Output the (x, y) coordinate of the center of the cell containing the given text.  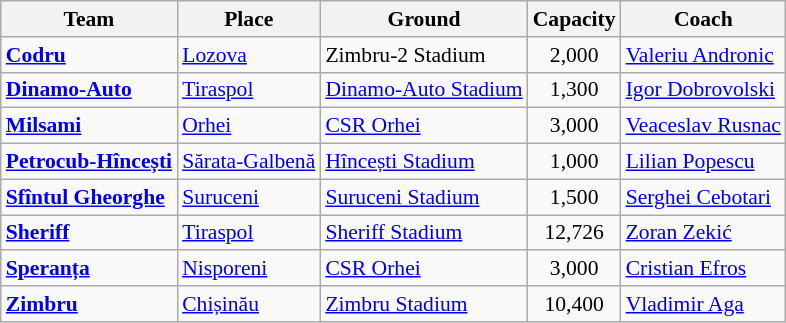
Veaceslav Rusnac (704, 126)
Lozova (248, 55)
Nisporeni (248, 269)
Petrocub-Hîncești (89, 162)
Suruceni Stadium (424, 197)
Zimbru-2 Stadium (424, 55)
Valeriu Andronic (704, 55)
Vladimir Aga (704, 304)
Sheriff (89, 233)
1,300 (574, 90)
Sfîntul Gheorghe (89, 197)
Lilian Popescu (704, 162)
12,726 (574, 233)
Igor Dobrovolski (704, 90)
Zimbru Stadium (424, 304)
Hîncești Stadium (424, 162)
Team (89, 19)
1,000 (574, 162)
Chișinău (248, 304)
Milsami (89, 126)
1,500 (574, 197)
Zimbru (89, 304)
Dinamo-Auto Stadium (424, 90)
Coach (704, 19)
Place (248, 19)
Serghei Cebotari (704, 197)
Capacity (574, 19)
Codru (89, 55)
Sărata-Galbenă (248, 162)
Speranța (89, 269)
Cristian Efros (704, 269)
Sheriff Stadium (424, 233)
10,400 (574, 304)
Orhei (248, 126)
2,000 (574, 55)
Suruceni (248, 197)
Zoran Zekić (704, 233)
Dinamo-Auto (89, 90)
Ground (424, 19)
